Pinpoint the cell where the given text exists, returning its [x, y] midpoint coordinate. 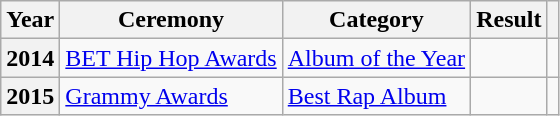
Ceremony [171, 20]
2014 [30, 58]
BET Hip Hop Awards [171, 58]
Year [30, 20]
Best Rap Album [376, 96]
Category [376, 20]
2015 [30, 96]
Album of the Year [376, 58]
Grammy Awards [171, 96]
Result [509, 20]
